Pinpoint the cell where the given text exists, returning its (X, Y) midpoint coordinate. 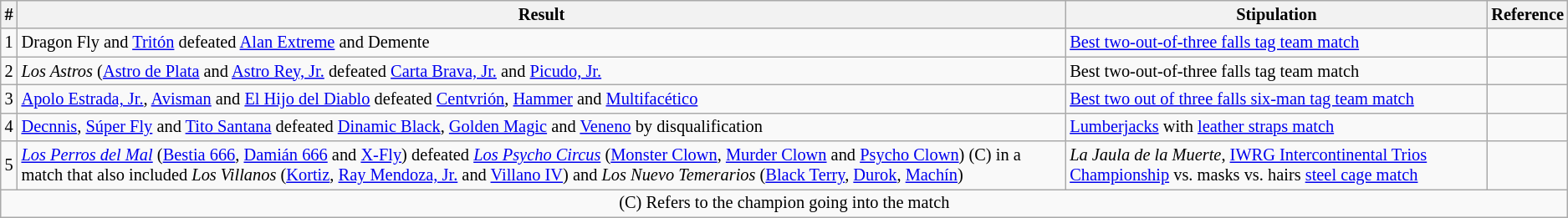
Lumberjacks with leather straps match (1276, 127)
2 (9, 71)
Decnnis, Súper Fly and Tito Santana defeated Dinamic Black, Golden Magic and Veneno by disqualification (542, 127)
Stipulation (1276, 14)
3 (9, 99)
Reference (1527, 14)
(C) Refers to the champion going into the match (784, 203)
Apolo Estrada, Jr., Avisman and El Hijo del Diablo defeated Centvrión, Hammer and Multifacético (542, 99)
Dragon Fly and Tritón defeated Alan Extreme and Demente (542, 43)
Result (542, 14)
4 (9, 127)
1 (9, 43)
La Jaula de la Muerte, IWRG Intercontinental Trios Championship vs. masks vs. hairs steel cage match (1276, 165)
# (9, 14)
Los Astros (Astro de Plata and Astro Rey, Jr. defeated Carta Brava, Jr. and Picudo, Jr. (542, 71)
5 (9, 165)
Best two out of three falls six-man tag team match (1276, 99)
